For the text-containing cell, return its midpoint in (x, y) coordinate format. 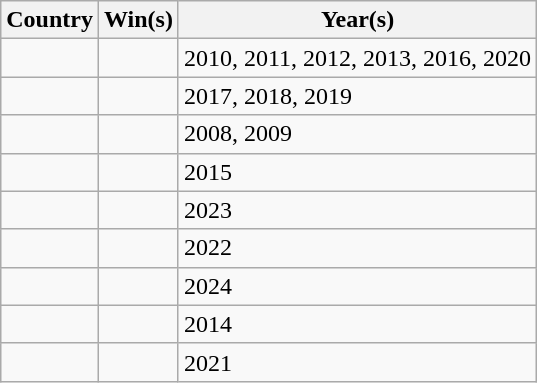
2015 (357, 172)
2017, 2018, 2019 (357, 96)
2021 (357, 362)
2024 (357, 286)
2022 (357, 248)
2008, 2009 (357, 134)
Year(s) (357, 20)
2010, 2011, 2012, 2013, 2016, 2020 (357, 58)
Win(s) (138, 20)
2014 (357, 324)
Country (50, 20)
2023 (357, 210)
